For the text-containing cell, return its midpoint in [x, y] coordinate format. 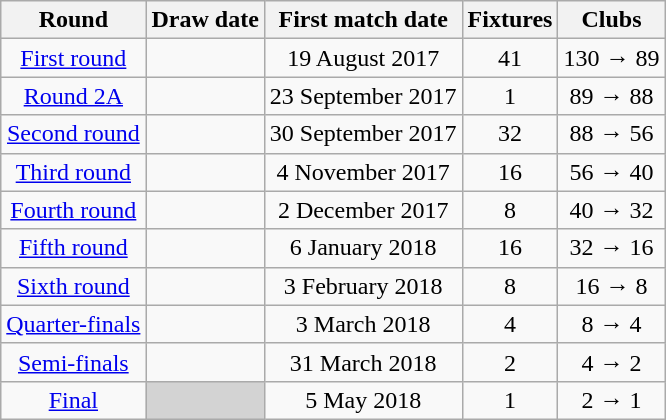
16 → 8 [612, 286]
32 → 16 [612, 248]
Final [74, 400]
31 March 2018 [363, 362]
Sixth round [74, 286]
2 → 1 [612, 400]
Second round [74, 134]
4 → 2 [612, 362]
Fourth round [74, 210]
Fixtures [510, 20]
Clubs [612, 20]
41 [510, 58]
First round [74, 58]
Semi-finals [74, 362]
Round 2A [74, 96]
8 → 4 [612, 324]
88 → 56 [612, 134]
89 → 88 [612, 96]
23 September 2017 [363, 96]
2 [510, 362]
40 → 32 [612, 210]
3 March 2018 [363, 324]
4 November 2017 [363, 172]
56 → 40 [612, 172]
30 September 2017 [363, 134]
6 January 2018 [363, 248]
32 [510, 134]
Round [74, 20]
Third round [74, 172]
Fifth round [74, 248]
Quarter-finals [74, 324]
130 → 89 [612, 58]
19 August 2017 [363, 58]
2 December 2017 [363, 210]
First match date [363, 20]
Draw date [205, 20]
4 [510, 324]
5 May 2018 [363, 400]
3 February 2018 [363, 286]
